Capture the cell that displays the provided text and extract its (X, Y) central coordinate. 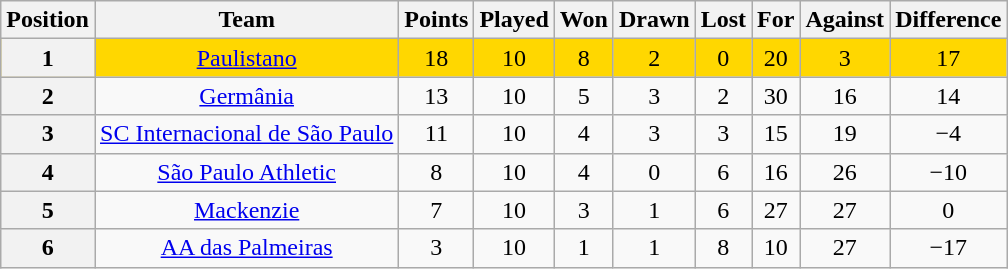
30 (776, 96)
Team (246, 20)
20 (776, 58)
Germânia (246, 96)
Played (514, 20)
19 (845, 134)
7 (436, 210)
−10 (948, 172)
Drawn (654, 20)
SC Internacional de São Paulo (246, 134)
Against (845, 20)
26 (845, 172)
Paulistano (246, 58)
AA das Palmeiras (246, 248)
11 (436, 134)
Won (584, 20)
14 (948, 96)
Mackenzie (246, 210)
For (776, 20)
Lost (723, 20)
Difference (948, 20)
−17 (948, 248)
17 (948, 58)
São Paulo Athletic (246, 172)
15 (776, 134)
−4 (948, 134)
Points (436, 20)
18 (436, 58)
13 (436, 96)
Position (48, 20)
